Detect which cell encompasses the target text, then output its [x, y] center coordinate. 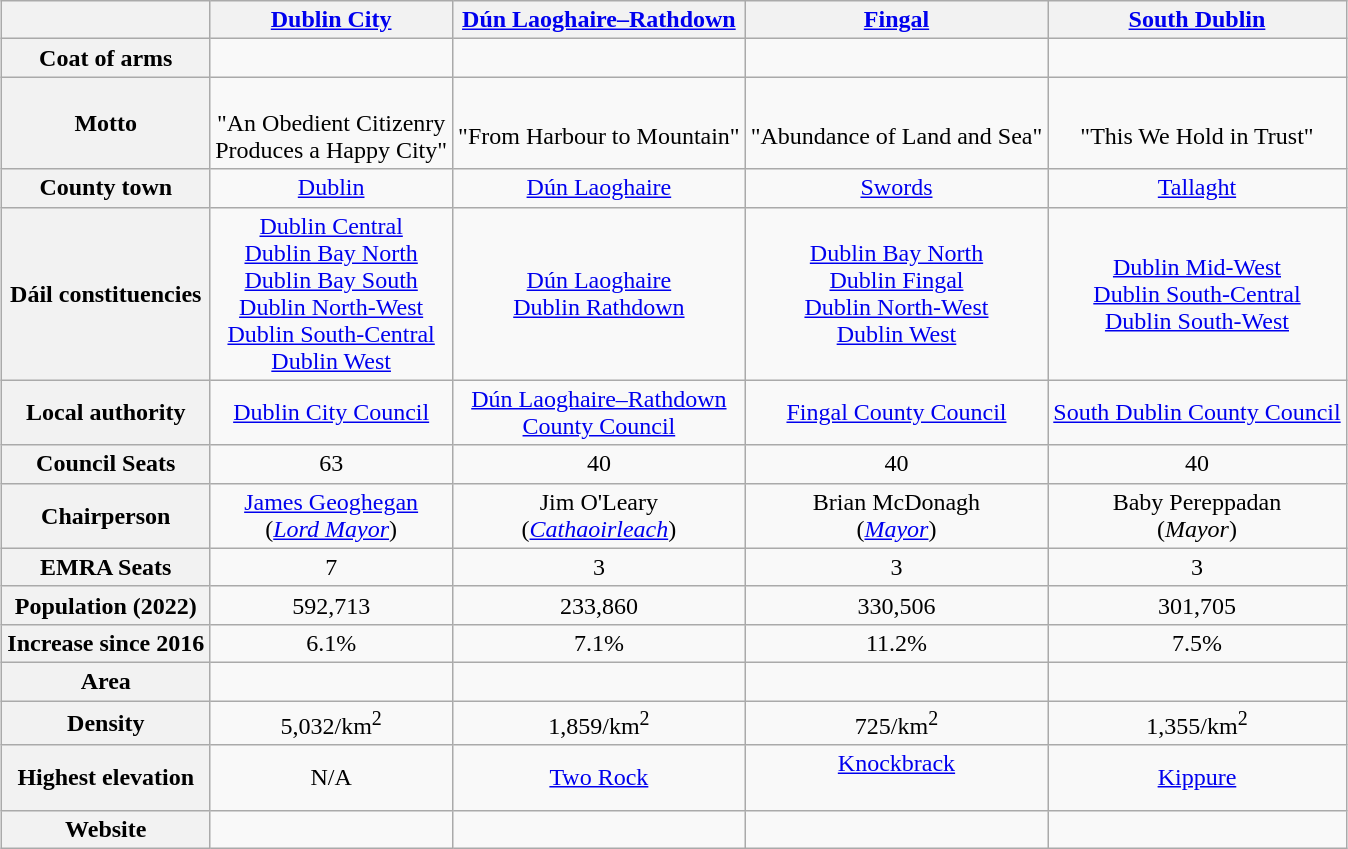
Tallaght [1197, 188]
Dún Laoghaire–Rathdown County Council [600, 412]
7 [332, 567]
South Dublin County Council [1197, 412]
Fingal [896, 20]
7.5% [1197, 643]
Website [106, 829]
725/km2 [896, 722]
Brian McDonagh (Mayor) [896, 516]
Dáil constituencies [106, 294]
233,860 [600, 605]
Swords [896, 188]
1,859/km2 [600, 722]
Baby Pereppadan (Mayor) [1197, 516]
Density [106, 722]
Dublin Mid-WestDublin South-CentralDublin South-West [1197, 294]
Kippure [1197, 778]
EMRA Seats [106, 567]
Chairperson [106, 516]
Highest elevation [106, 778]
Dublin City [332, 20]
"From Harbour to Mountain" [600, 123]
Coat of arms [106, 58]
Local authority [106, 412]
Two Rock [600, 778]
Dún Laoghaire Dublin Rathdown [600, 294]
330,506 [896, 605]
Motto [106, 123]
Fingal County Council [896, 412]
1,355/km2 [1197, 722]
Knockbrack [896, 778]
"An Obedient Citizenry Produces a Happy City" [332, 123]
"This We Hold in Trust" [1197, 123]
Area [106, 681]
South Dublin [1197, 20]
Dún Laoghaire–Rathdown [600, 20]
"Abundance of Land and Sea" [896, 123]
Dún Laoghaire [600, 188]
James Geoghegan (Lord Mayor) [332, 516]
5,032/km2 [332, 722]
7.1% [600, 643]
11.2% [896, 643]
Dublin City Council [332, 412]
Jim O'Leary (Cathaoirleach) [600, 516]
Dublin Bay North Dublin Fingal Dublin North-West Dublin West [896, 294]
Council Seats [106, 464]
592,713 [332, 605]
N/A [332, 778]
Increase since 2016 [106, 643]
301,705 [1197, 605]
Dublin CentralDublin Bay NorthDublin Bay SouthDublin North-WestDublin South-CentralDublin West [332, 294]
Population (2022) [106, 605]
Dublin [332, 188]
6.1% [332, 643]
63 [332, 464]
County town [106, 188]
